Return the (x, y) coordinate for the center point of the cell that contains the specified text.  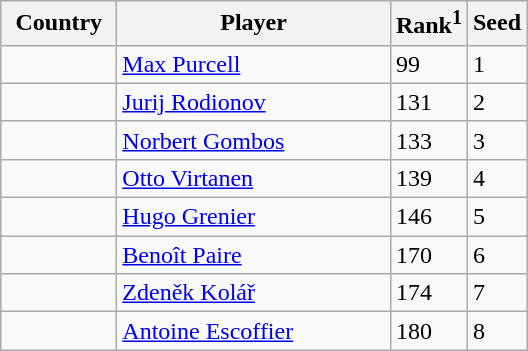
Hugo Grenier (254, 217)
Antoine Escoffier (254, 331)
146 (428, 217)
Benoît Paire (254, 255)
Otto Virtanen (254, 178)
3 (496, 140)
174 (428, 293)
6 (496, 255)
2 (496, 102)
131 (428, 102)
5 (496, 217)
99 (428, 64)
Rank1 (428, 24)
8 (496, 331)
170 (428, 255)
180 (428, 331)
133 (428, 140)
Zdeněk Kolář (254, 293)
Max Purcell (254, 64)
139 (428, 178)
Seed (496, 24)
Player (254, 24)
4 (496, 178)
Norbert Gombos (254, 140)
1 (496, 64)
Jurij Rodionov (254, 102)
Country (59, 24)
7 (496, 293)
